Scan for the cell matching the given text and deliver its (X, Y) coordinate at center. 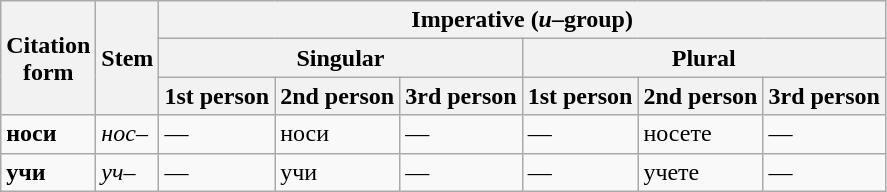
уч– (128, 172)
Imperative (и–group) (522, 20)
Stem (128, 58)
носете (700, 134)
нос– (128, 134)
Singular (340, 58)
учете (700, 172)
Plural (704, 58)
Citationform (48, 58)
